Output the [x, y] coordinate of the center of the cell containing the given text.  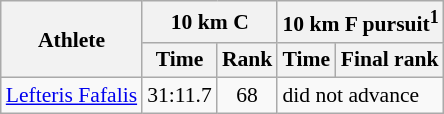
10 km C [210, 22]
68 [248, 96]
Rank [248, 60]
Lefteris Fafalis [72, 96]
Athlete [72, 40]
did not advance [360, 96]
Final rank [389, 60]
31:11.7 [180, 96]
10 km F pursuit1 [360, 22]
